Capture the cell that displays the provided text and extract its (x, y) central coordinate. 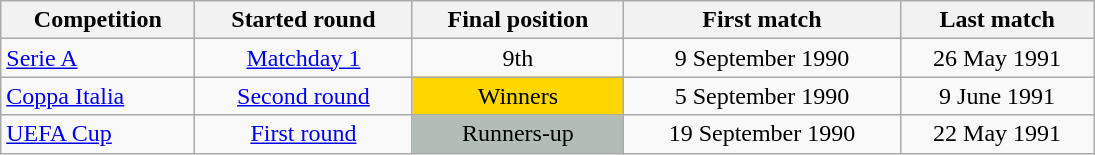
19 September 1990 (762, 134)
Runners-up (518, 134)
Final position (518, 20)
First round (304, 134)
Matchday 1 (304, 58)
UEFA Cup (98, 134)
Winners (518, 96)
Last match (997, 20)
First match (762, 20)
Competition (98, 20)
5 September 1990 (762, 96)
26 May 1991 (997, 58)
Started round (304, 20)
Coppa Italia (98, 96)
9 September 1990 (762, 58)
22 May 1991 (997, 134)
9 June 1991 (997, 96)
Serie A (98, 58)
Second round (304, 96)
9th (518, 58)
